Capture the cell that displays the provided text and extract its (x, y) central coordinate. 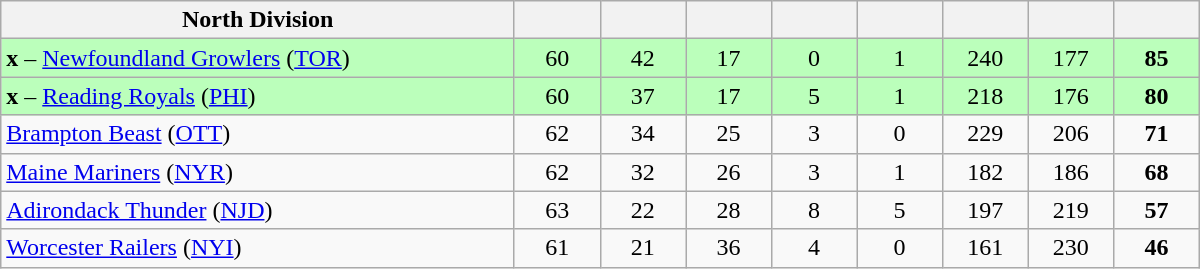
229 (985, 134)
28 (729, 210)
46 (1157, 248)
22 (643, 210)
32 (643, 172)
x – Newfoundland Growlers (TOR) (258, 58)
Worcester Railers (NYI) (258, 248)
197 (985, 210)
80 (1157, 96)
42 (643, 58)
61 (557, 248)
34 (643, 134)
71 (1157, 134)
230 (1071, 248)
26 (729, 172)
186 (1071, 172)
68 (1157, 172)
21 (643, 248)
206 (1071, 134)
219 (1071, 210)
176 (1071, 96)
25 (729, 134)
x – Reading Royals (PHI) (258, 96)
161 (985, 248)
Maine Mariners (NYR) (258, 172)
Brampton Beast (OTT) (258, 134)
37 (643, 96)
218 (985, 96)
North Division (258, 20)
Adirondack Thunder (NJD) (258, 210)
63 (557, 210)
240 (985, 58)
57 (1157, 210)
36 (729, 248)
182 (985, 172)
177 (1071, 58)
4 (814, 248)
8 (814, 210)
85 (1157, 58)
